For the text-containing cell, return its midpoint in [X, Y] coordinate format. 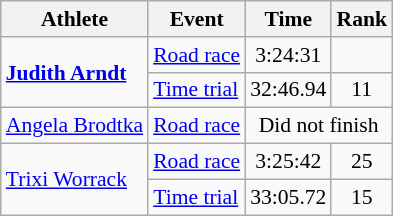
Rank [362, 19]
3:25:42 [288, 162]
25 [362, 162]
3:24:31 [288, 55]
Judith Arndt [74, 72]
Angela Brodtka [74, 126]
Did not finish [318, 126]
Athlete [74, 19]
15 [362, 197]
Trixi Worrack [74, 180]
32:46.94 [288, 90]
11 [362, 90]
33:05.72 [288, 197]
Time [288, 19]
Event [196, 19]
